For the text-containing cell, return its midpoint in (x, y) coordinate format. 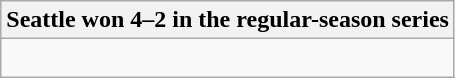
Seattle won 4–2 in the regular-season series (228, 20)
